Extract the [X, Y] coordinate from the center of the cell holding the provided text.  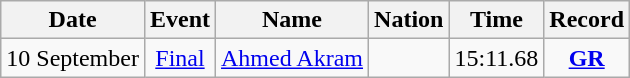
Name [292, 20]
10 September [73, 58]
Date [73, 20]
Record [587, 20]
Final [180, 58]
GR [587, 58]
Nation [409, 20]
15:11.68 [496, 58]
Ahmed Akram [292, 58]
Time [496, 20]
Event [180, 20]
